Capture the cell that displays the provided text and extract its (x, y) central coordinate. 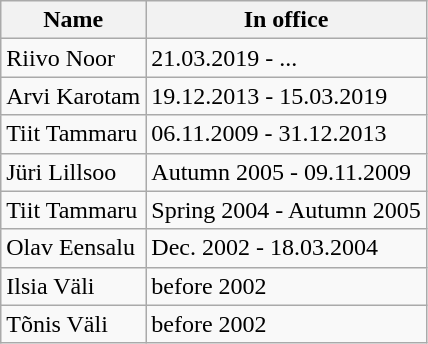
Dec. 2002 - 18.03.2004 (286, 248)
06.11.2009 - 31.12.2013 (286, 134)
Spring 2004 - Autumn 2005 (286, 210)
21.03.2019 - ... (286, 58)
Arvi Karotam (74, 96)
Tõnis Väli (74, 324)
Olav Eensalu (74, 248)
19.12.2013 - 15.03.2019 (286, 96)
Ilsia Väli (74, 286)
In office (286, 20)
Riivo Noor (74, 58)
Jüri Lillsoo (74, 172)
Name (74, 20)
Autumn 2005 - 09.11.2009 (286, 172)
